Find where the given text appears and provide that cell's center as [x, y] coordinate. 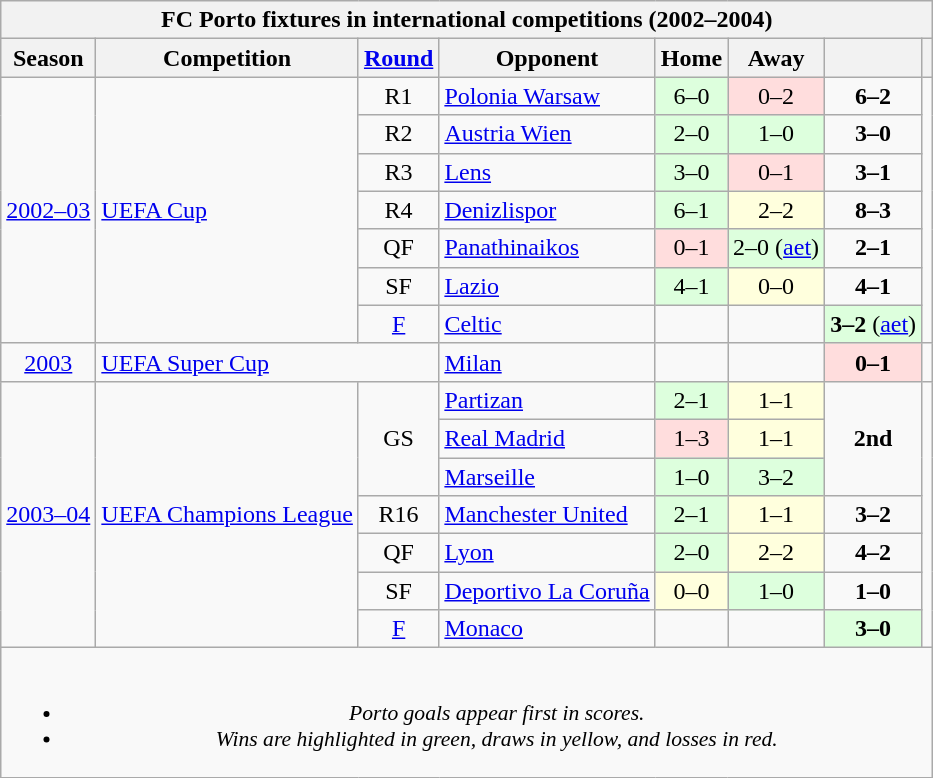
4–2 [874, 553]
GS [398, 438]
2–0 (aet) [776, 248]
Lazio [547, 286]
6–0 [691, 96]
Opponent [547, 58]
Round [398, 58]
R3 [398, 172]
Panathinaikos [547, 248]
2003 [48, 362]
Monaco [547, 629]
UEFA Cup [228, 210]
Real Madrid [547, 438]
3–1 [874, 172]
UEFA Super Cup [268, 362]
Competition [228, 58]
Porto goals appear first in scores.Wins are highlighted in green, draws in yellow, and losses in red. [467, 713]
Away [776, 58]
6–2 [874, 96]
Polonia Warsaw [547, 96]
8–3 [874, 210]
Marseille [547, 477]
2002–03 [48, 210]
1–3 [691, 438]
3–2 (aet) [874, 324]
UEFA Champions League [228, 514]
Milan [547, 362]
Denizlispor [547, 210]
R2 [398, 134]
Austria Wien [547, 134]
2nd [874, 438]
R1 [398, 96]
R16 [398, 515]
Lens [547, 172]
Manchester United [547, 515]
Lyon [547, 553]
Partizan [547, 400]
FC Porto fixtures in international competitions (2002–2004) [467, 20]
6–1 [691, 210]
Season [48, 58]
Home [691, 58]
0–2 [776, 96]
Deportivo La Coruña [547, 591]
Celtic [547, 324]
2003–04 [48, 514]
R4 [398, 210]
